Search for the cell housing the specified text and yield its [x, y] center coordinate. 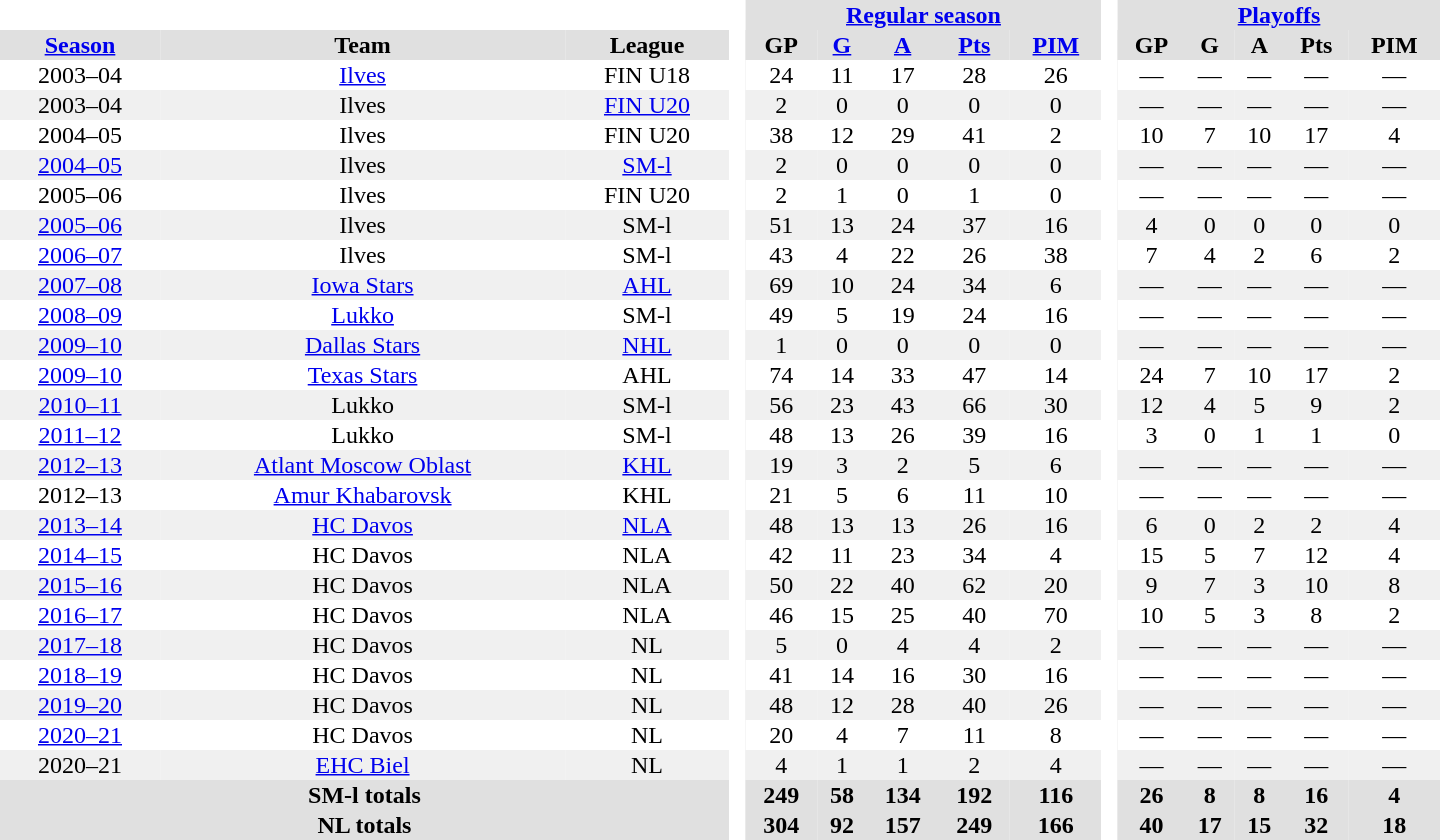
2013–14 [80, 525]
29 [903, 135]
2008–09 [80, 315]
21 [781, 495]
70 [1056, 615]
192 [974, 795]
166 [1056, 825]
39 [974, 435]
62 [974, 585]
2018–19 [80, 675]
2019–20 [80, 705]
50 [781, 585]
EHC Biel [362, 765]
Texas Stars [362, 375]
Amur Khabarovsk [362, 495]
Atlant Moscow Oblast [362, 465]
49 [781, 315]
42 [781, 555]
Playoffs [1279, 15]
2010–11 [80, 405]
2007–08 [80, 285]
2016–17 [80, 615]
SM-l totals [364, 795]
134 [903, 795]
2014–15 [80, 555]
37 [974, 225]
18 [1394, 825]
Season [80, 45]
74 [781, 375]
NL totals [364, 825]
Iowa Stars [362, 285]
Dallas Stars [362, 345]
2015–16 [80, 585]
304 [781, 825]
NHL [647, 345]
32 [1316, 825]
66 [974, 405]
33 [903, 375]
56 [781, 405]
2011–12 [80, 435]
League [647, 45]
116 [1056, 795]
69 [781, 285]
Regular season [923, 15]
92 [842, 825]
25 [903, 615]
51 [781, 225]
46 [781, 615]
2017–18 [80, 645]
2006–07 [80, 255]
157 [903, 825]
FIN U18 [647, 75]
Team [362, 45]
47 [974, 375]
58 [842, 795]
